Find where the given text appears and provide that cell's center as [x, y] coordinate. 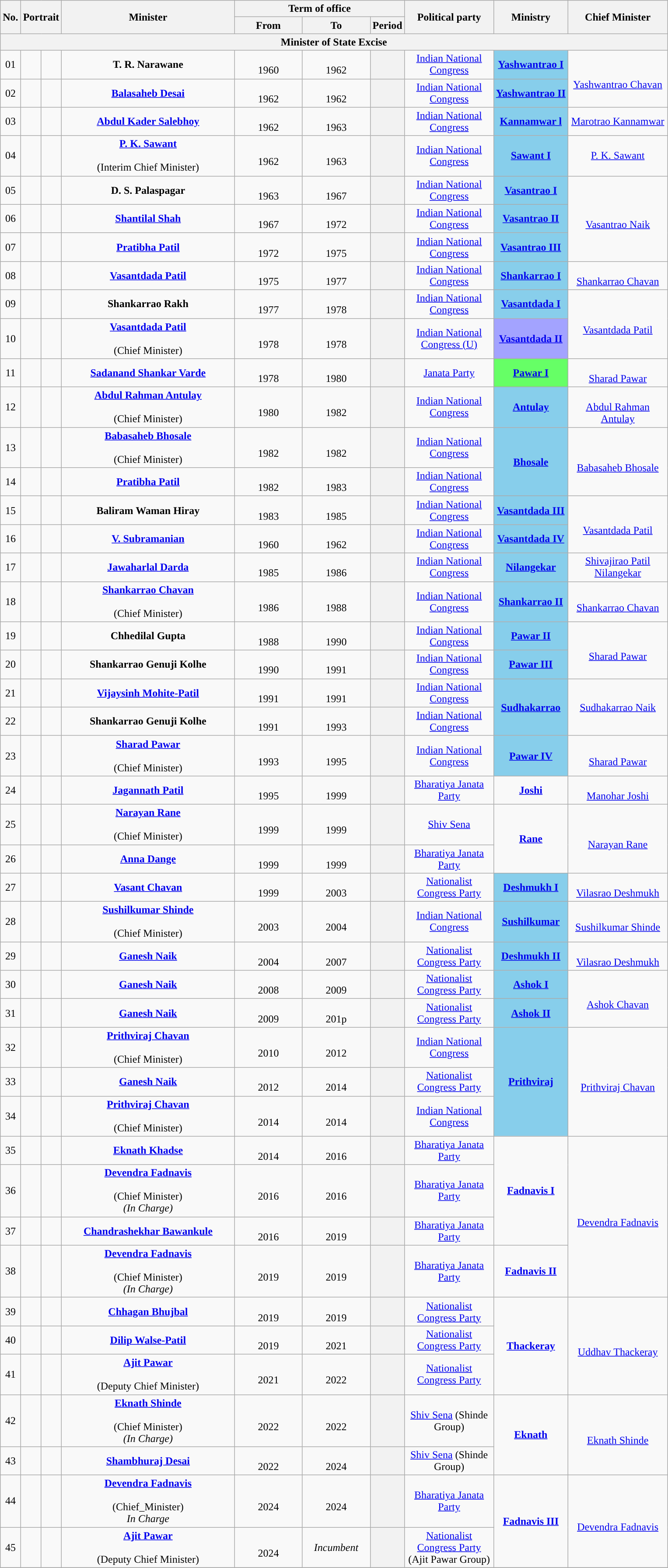
40 [10, 1340]
Shantilal Shah [148, 219]
05 [10, 190]
Minister [148, 17]
Abdul Kader Salebhoy [148, 122]
24 [10, 790]
Sushilkumar [531, 922]
2010 [269, 1047]
2008 [269, 984]
22 [10, 721]
14 [10, 482]
Vasantdada IV [531, 539]
39 [10, 1312]
Marotrao Kannamwar [618, 122]
07 [10, 247]
Fadnavis II [531, 1271]
Abdul Rahman Antulay (Chief Minister) [148, 407]
45 [10, 1547]
Vasantdada Patil (Chief Minister) [148, 339]
43 [10, 1461]
2007 [336, 956]
Indian National Congress (U) [449, 339]
Vasantrao Naik [618, 219]
P. K. Sawant (Interim Chief Minister) [148, 156]
10 [10, 339]
Portrait [41, 17]
Sudhakarrao [531, 707]
Baliram Waman Hiray [148, 510]
Incumbent [336, 1547]
Eknath [531, 1435]
Sushilkumar Shinde (Chief Minister) [148, 922]
13 [10, 448]
03 [10, 122]
Uddhav Thackeray [618, 1346]
02 [10, 93]
Anna Dange [148, 858]
To [336, 25]
Shankarrao I [531, 276]
Fadnavis I [531, 1191]
Prithviraj [531, 1081]
201p [336, 1013]
V. Subramanian [148, 539]
Vasantdada II [531, 339]
35 [10, 1151]
Shambhuraj Desai [148, 1461]
Pawar IV [531, 756]
21 [10, 693]
Vasantrao I [531, 190]
16 [10, 539]
26 [10, 858]
Thackeray [531, 1346]
Vasantdada III [531, 510]
Joshi [531, 790]
11 [10, 373]
Janata Party [449, 373]
Eknath Khadse [148, 1151]
29 [10, 956]
Vasant Chavan [148, 887]
Term of office [319, 9]
Sushilkumar Shinde [618, 922]
Kannamwar l [531, 122]
Vasantdada I [531, 304]
Rane [531, 838]
P. K. Sawant [618, 156]
37 [10, 1231]
Vasantrao II [531, 219]
Chief Minister [618, 17]
27 [10, 887]
08 [10, 276]
Shiv Sena [449, 824]
12 [10, 407]
Dilip Walse-Patil [148, 1340]
Ashok Chavan [618, 999]
Narayan Rane [618, 838]
Deshmukh II [531, 956]
36 [10, 1191]
Deshmukh I [531, 887]
30 [10, 984]
Shankarrao Chavan (Chief Minister) [148, 602]
41 [10, 1374]
Sawant I [531, 156]
Vijaysinh Mohite-Patil [148, 693]
Eknath Shinde (Chief Minister) (In Charge) [148, 1421]
D. S. Palaspagar [148, 190]
Yashwantrao I [531, 65]
34 [10, 1116]
Babasaheb Bhosale [618, 462]
Balasaheb Desai [148, 93]
04 [10, 156]
Fadnavis III [531, 1522]
38 [10, 1271]
Chandrashekhar Bawankule [148, 1231]
18 [10, 602]
17 [10, 567]
Narayan Rane (Chief Minister) [148, 824]
44 [10, 1501]
Nationalist Congress Party (Ajit Pawar Group) [449, 1547]
Manohar Joshi [618, 790]
Bhosale [531, 462]
Pawar II [531, 636]
Chhagan Bhujbal [148, 1312]
Pawar III [531, 664]
19 [10, 636]
Nilangekar [531, 567]
42 [10, 1421]
Sudhakarrao Naik [618, 707]
Jagannath Patil [148, 790]
Shankarrao II [531, 602]
No. [10, 17]
Yashwantrao Chavan [618, 79]
25 [10, 824]
23 [10, 756]
Ashok II [531, 1013]
01 [10, 65]
28 [10, 922]
Prithviraj Chavan [618, 1081]
15 [10, 510]
Shankarrao Rakh [148, 304]
From [269, 25]
Abdul Rahman Antulay [618, 407]
Eknath Shinde [618, 1435]
Yashwantrao II [531, 93]
32 [10, 1047]
Sadanand Shankar Varde [148, 373]
Shivajirao Patil Nilangekar [618, 567]
Ashok I [531, 984]
Antulay [531, 407]
Political party [449, 17]
Ministry [531, 17]
Minister of State Excise [334, 42]
31 [10, 1013]
Devendra Fadnavis (Chief_Minister) In Charge [148, 1501]
09 [10, 304]
20 [10, 664]
Chhedilal Gupta [148, 636]
Period [388, 25]
06 [10, 219]
33 [10, 1081]
Jawaharlal Darda [148, 567]
Babasaheb Bhosale (Chief Minister) [148, 448]
T. R. Narawane [148, 65]
Sharad Pawar (Chief Minister) [148, 756]
Vasantrao III [531, 247]
Pawar I [531, 373]
